Capture the cell that displays the provided text and extract its (X, Y) central coordinate. 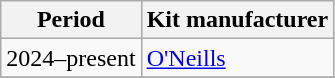
2024–present (71, 58)
O'Neills (238, 58)
Period (71, 20)
Kit manufacturer (238, 20)
